Pinpoint the cell where the given text exists, returning its (x, y) midpoint coordinate. 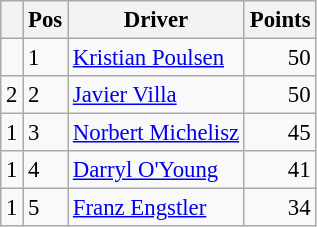
Franz Engstler (156, 208)
Darryl O'Young (156, 170)
Driver (156, 20)
4 (46, 170)
3 (46, 133)
34 (280, 208)
Javier Villa (156, 95)
45 (280, 133)
Norbert Michelisz (156, 133)
5 (46, 208)
41 (280, 170)
Kristian Poulsen (156, 58)
Pos (46, 20)
Points (280, 20)
